From the cell containing the given text, extract its center point as [X, Y] coordinate. 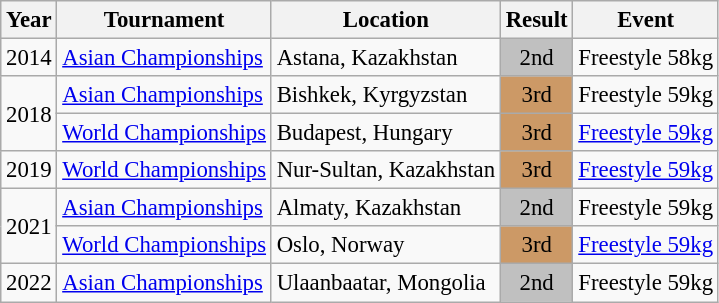
Bishkek, Kyrgyzstan [386, 95]
2022 [29, 283]
2018 [29, 114]
Oslo, Norway [386, 245]
Astana, Kazakhstan [386, 58]
Nur-Sultan, Kazakhstan [386, 170]
Year [29, 20]
2021 [29, 226]
Ulaanbaatar, Mongolia [386, 283]
Almaty, Kazakhstan [386, 208]
Freestyle 58kg [646, 58]
2014 [29, 58]
Budapest, Hungary [386, 133]
Result [536, 20]
Event [646, 20]
Location [386, 20]
2019 [29, 170]
Tournament [164, 20]
